Return the (X, Y) coordinate for the center point of the cell that contains the specified text.  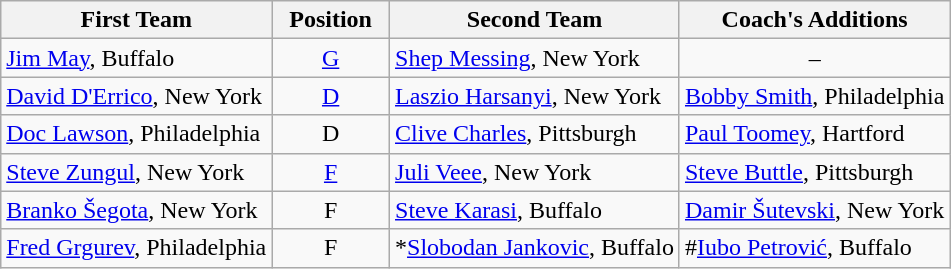
Clive Charles, Pittsburgh (535, 134)
*Slobodan Jankovic, Buffalo (535, 248)
Doc Lawson, Philadelphia (136, 134)
Position (331, 20)
#Iubo Petrović, Buffalo (814, 248)
Second Team (535, 20)
Jim May, Buffalo (136, 58)
Steve Zungul, New York (136, 172)
Fred Grgurev, Philadelphia (136, 248)
Juli Veee, New York (535, 172)
Laszio Harsanyi, New York (535, 96)
G (331, 58)
David D'Errico, New York (136, 96)
Shep Messing, New York (535, 58)
Branko Šegota, New York (136, 210)
Coach's Additions (814, 20)
Steve Buttle, Pittsburgh (814, 172)
First Team (136, 20)
– (814, 58)
Bobby Smith, Philadelphia (814, 96)
Steve Karasi, Buffalo (535, 210)
Damir Šutevski, New York (814, 210)
Paul Toomey, Hartford (814, 134)
